Determine the (x, y) coordinate at the center of the cell enclosing the given text.  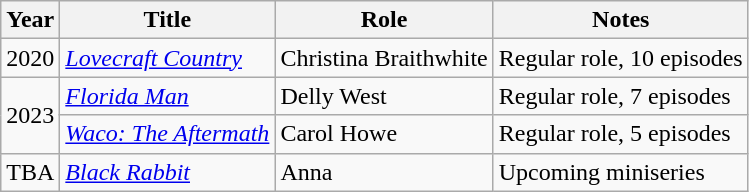
Regular role, 10 episodes (620, 58)
Carol Howe (384, 134)
Black Rabbit (168, 172)
Christina Braithwhite (384, 58)
2020 (30, 58)
Year (30, 20)
Florida Man (168, 96)
Upcoming miniseries (620, 172)
Delly West (384, 96)
Regular role, 5 episodes (620, 134)
Regular role, 7 episodes (620, 96)
Notes (620, 20)
Anna (384, 172)
TBA (30, 172)
Title (168, 20)
Role (384, 20)
Waco: The Aftermath (168, 134)
2023 (30, 115)
Lovecraft Country (168, 58)
